Locate the cell with the specified text and output its (x, y) center coordinate. 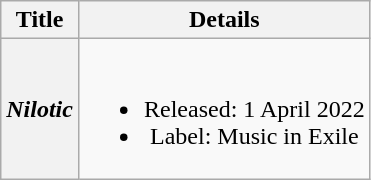
Details (224, 20)
Nilotic (40, 109)
Title (40, 20)
Released: 1 April 2022Label: Music in Exile (224, 109)
